Search for the cell housing the specified text and yield its [x, y] center coordinate. 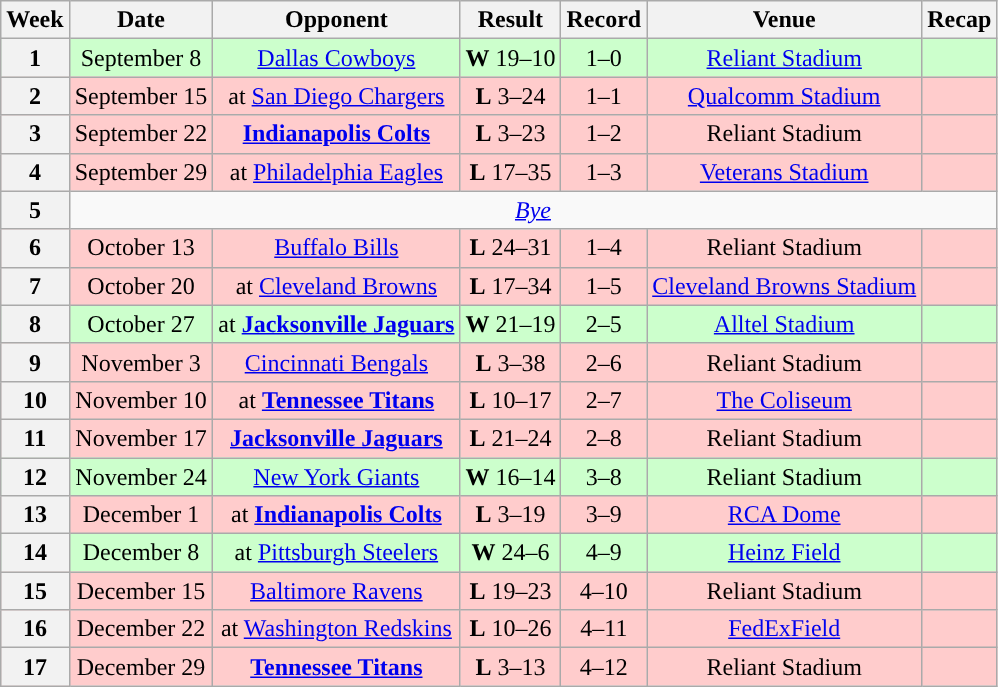
December 1 [141, 515]
L 17–34 [510, 286]
L 19–23 [510, 591]
4–11 [604, 629]
5 [35, 210]
14 [35, 553]
Bye [533, 210]
W 19–10 [510, 58]
L 10–17 [510, 400]
12 [35, 477]
at Pittsburgh Steelers [336, 553]
Cleveland Browns Stadium [784, 286]
December 22 [141, 629]
Jacksonville Jaguars [336, 438]
October 20 [141, 286]
L 10–26 [510, 629]
October 13 [141, 248]
Cincinnati Bengals [336, 362]
L 3–38 [510, 362]
1–3 [604, 172]
L 3–13 [510, 667]
New York Giants [336, 477]
4–9 [604, 553]
December 8 [141, 553]
11 [35, 438]
13 [35, 515]
4–10 [604, 591]
2 [35, 96]
Dallas Cowboys [336, 58]
November 17 [141, 438]
Buffalo Bills [336, 248]
September 15 [141, 96]
17 [35, 667]
at Indianapolis Colts [336, 515]
9 [35, 362]
Recap [960, 20]
at Tennessee Titans [336, 400]
September 8 [141, 58]
16 [35, 629]
L 3–23 [510, 134]
8 [35, 324]
Week [35, 20]
L 17–35 [510, 172]
15 [35, 591]
at Washington Redskins [336, 629]
7 [35, 286]
Qualcomm Stadium [784, 96]
2–5 [604, 324]
W 24–6 [510, 553]
10 [35, 400]
Tennessee Titans [336, 667]
Baltimore Ravens [336, 591]
Venue [784, 20]
4–12 [604, 667]
4 [35, 172]
RCA Dome [784, 515]
at San Diego Chargers [336, 96]
November 10 [141, 400]
November 3 [141, 362]
1–4 [604, 248]
Heinz Field [784, 553]
L 21–24 [510, 438]
6 [35, 248]
1 [35, 58]
Opponent [336, 20]
at Jacksonville Jaguars [336, 324]
Veterans Stadium [784, 172]
September 22 [141, 134]
L 3–19 [510, 515]
W 16–14 [510, 477]
at Philadelphia Eagles [336, 172]
Date [141, 20]
1–2 [604, 134]
Alltel Stadium [784, 324]
October 27 [141, 324]
3–9 [604, 515]
November 24 [141, 477]
1–5 [604, 286]
The Coliseum [784, 400]
December 15 [141, 591]
3–8 [604, 477]
at Cleveland Browns [336, 286]
2–6 [604, 362]
Indianapolis Colts [336, 134]
Result [510, 20]
W 21–19 [510, 324]
1–0 [604, 58]
2–7 [604, 400]
September 29 [141, 172]
L 3–24 [510, 96]
1–1 [604, 96]
L 24–31 [510, 248]
2–8 [604, 438]
3 [35, 134]
Record [604, 20]
FedExField [784, 629]
December 29 [141, 667]
